Determine the (x, y) coordinate at the center of the cell enclosing the given text.  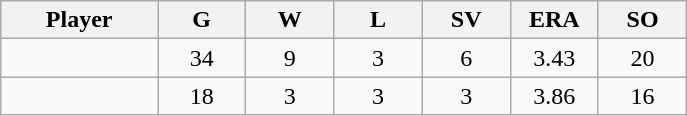
SV (466, 20)
SO (642, 20)
18 (202, 96)
W (290, 20)
16 (642, 96)
20 (642, 58)
6 (466, 58)
L (378, 20)
Player (80, 20)
3.43 (554, 58)
3.86 (554, 96)
ERA (554, 20)
G (202, 20)
9 (290, 58)
34 (202, 58)
